Return the (x, y) coordinate for the center point of the cell that contains the specified text.  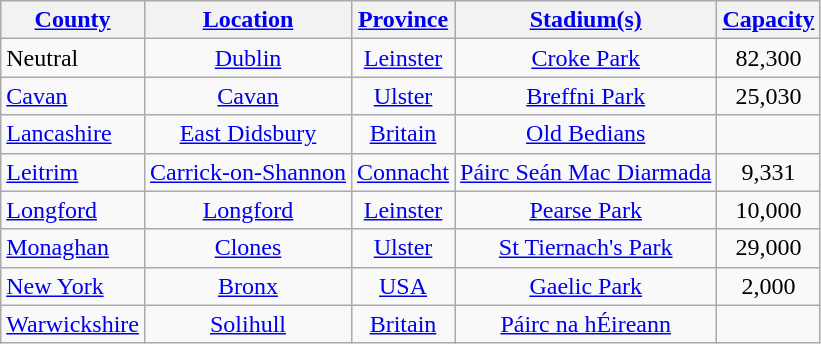
County (73, 20)
29,000 (768, 248)
Breffni Park (586, 96)
2,000 (768, 286)
Stadium(s) (586, 20)
Leitrim (73, 172)
Páirc Seán Mac Diarmada (586, 172)
Neutral (73, 58)
Province (404, 20)
East Didsbury (248, 134)
Connacht (404, 172)
82,300 (768, 58)
25,030 (768, 96)
Dublin (248, 58)
Capacity (768, 20)
Warwickshire (73, 324)
10,000 (768, 210)
Páirc na hÉireann (586, 324)
Clones (248, 248)
Carrick-on-Shannon (248, 172)
Solihull (248, 324)
Lancashire (73, 134)
New York (73, 286)
9,331 (768, 172)
USA (404, 286)
Location (248, 20)
Croke Park (586, 58)
Old Bedians (586, 134)
St Tiernach's Park (586, 248)
Gaelic Park (586, 286)
Pearse Park (586, 210)
Monaghan (73, 248)
Bronx (248, 286)
